Pinpoint the cell where the given text exists, returning its [X, Y] midpoint coordinate. 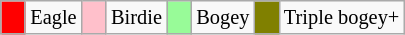
Bogey [222, 17]
Birdie [136, 17]
Triple bogey+ [342, 17]
Eagle [53, 17]
